Output the (X, Y) coordinate of the center of the cell containing the given text.  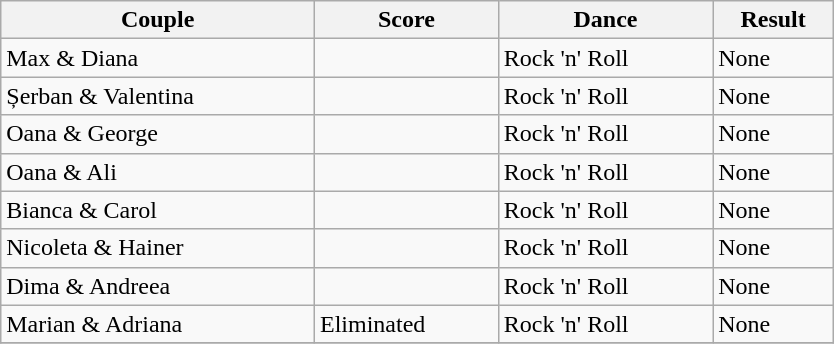
Marian & Adriana (158, 324)
Score (406, 20)
Bianca & Carol (158, 210)
Dima & Andreea (158, 286)
Oana & George (158, 134)
Șerban & Valentina (158, 96)
Result (774, 20)
Eliminated (406, 324)
Dance (605, 20)
Couple (158, 20)
Max & Diana (158, 58)
Oana & Ali (158, 172)
Nicoleta & Hainer (158, 248)
